Extract the [x, y] coordinate from the center of the cell holding the provided text.  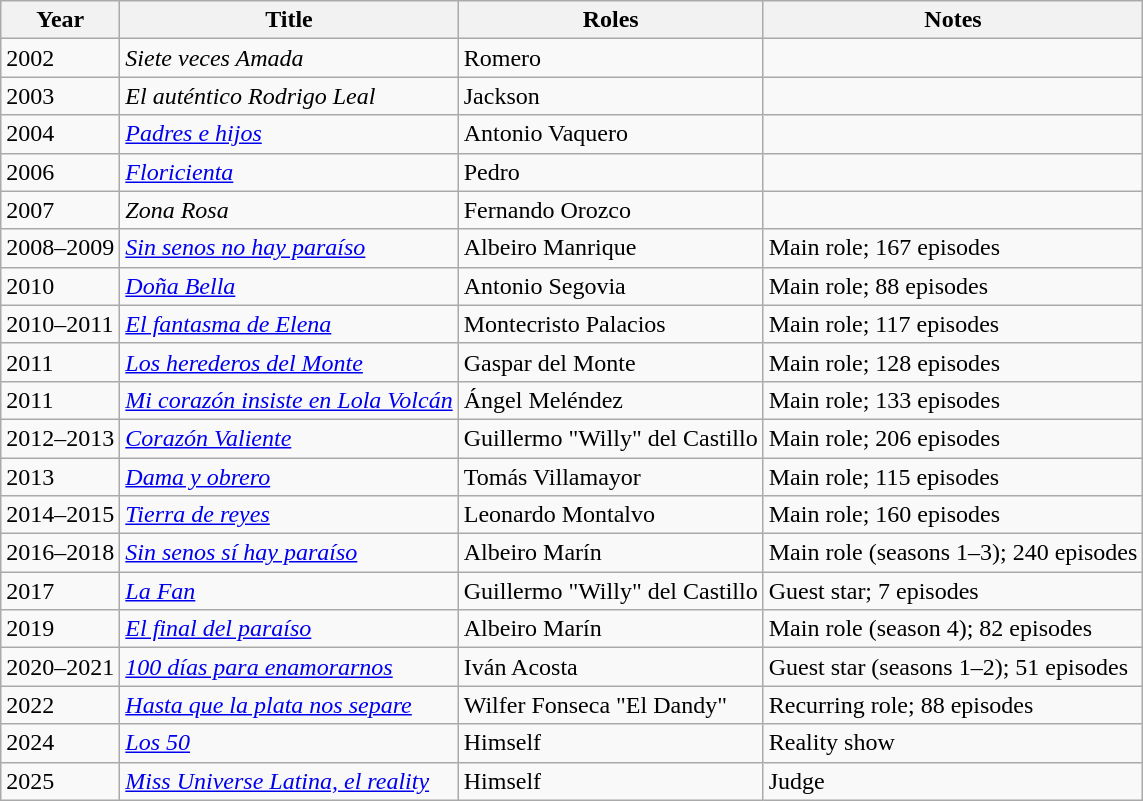
Padres e hijos [289, 134]
Guest star; 7 episodes [953, 591]
El fantasma de Elena [289, 324]
Jackson [610, 96]
2007 [60, 210]
2002 [60, 58]
Main role (seasons 1–3); 240 episodes [953, 553]
Main role; 167 episodes [953, 248]
El final del paraíso [289, 629]
Montecristo Palacios [610, 324]
Main role; 128 episodes [953, 362]
Dama y obrero [289, 477]
Main role; 117 episodes [953, 324]
2012–2013 [60, 438]
Mi corazón insiste en Lola Volcán [289, 400]
Floricienta [289, 172]
Antonio Segovia [610, 286]
2008–2009 [60, 248]
La Fan [289, 591]
Roles [610, 20]
Sin senos sí hay paraíso [289, 553]
Antonio Vaquero [610, 134]
2006 [60, 172]
Iván Acosta [610, 667]
2025 [60, 781]
Miss Universe Latina, el reality [289, 781]
Title [289, 20]
Romero [610, 58]
Guest star (seasons 1–2); 51 episodes [953, 667]
2010 [60, 286]
Main role; 206 episodes [953, 438]
Corazón Valiente [289, 438]
Main role; 115 episodes [953, 477]
2013 [60, 477]
Year [60, 20]
Main role; 160 episodes [953, 515]
Fernando Orozco [610, 210]
Ángel Meléndez [610, 400]
Gaspar del Monte [610, 362]
Los 50 [289, 743]
2003 [60, 96]
Pedro [610, 172]
Sin senos no hay paraíso [289, 248]
El auténtico Rodrigo Leal [289, 96]
2014–2015 [60, 515]
2010–2011 [60, 324]
2016–2018 [60, 553]
2019 [60, 629]
2020–2021 [60, 667]
2004 [60, 134]
Main role (season 4); 82 episodes [953, 629]
100 días para enamorarnos [289, 667]
Leonardo Montalvo [610, 515]
Main role; 88 episodes [953, 286]
Main role; 133 episodes [953, 400]
Albeiro Manrique [610, 248]
Los herederos del Monte [289, 362]
Hasta que la plata nos separe [289, 705]
Wilfer Fonseca "El Dandy" [610, 705]
2024 [60, 743]
Reality show [953, 743]
Tomás Villamayor [610, 477]
Recurring role; 88 episodes [953, 705]
Judge [953, 781]
2017 [60, 591]
Notes [953, 20]
Zona Rosa [289, 210]
Doña Bella [289, 286]
2022 [60, 705]
Tierra de reyes [289, 515]
Siete veces Amada [289, 58]
